Find where the given text appears and provide that cell's center as [x, y] coordinate. 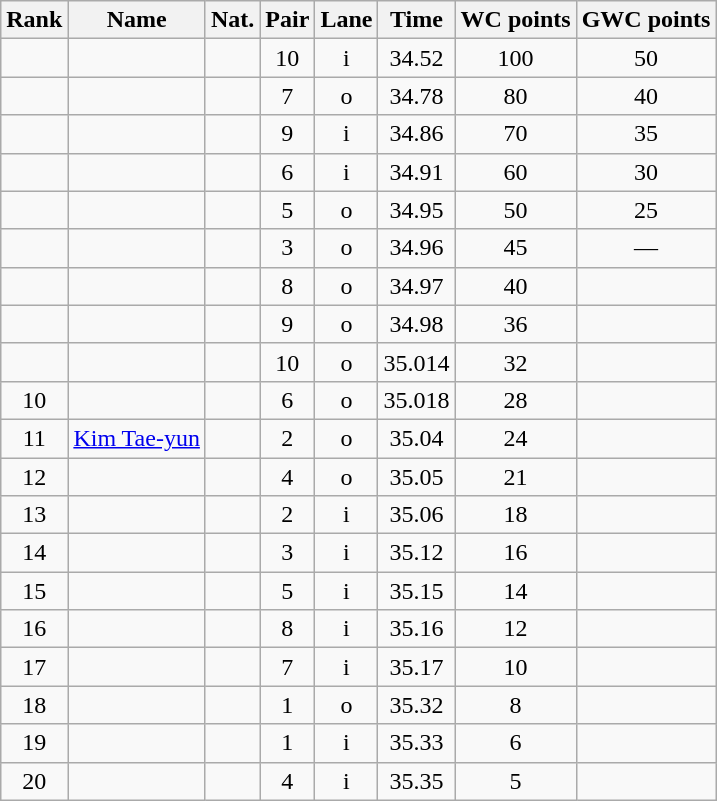
Name [137, 20]
34.98 [416, 324]
35.33 [416, 743]
25 [646, 210]
11 [34, 438]
28 [516, 400]
Time [416, 20]
Kim Tae-yun [137, 438]
35.06 [416, 515]
20 [34, 781]
35.014 [416, 362]
35.05 [416, 477]
32 [516, 362]
35 [646, 134]
15 [34, 591]
WC points [516, 20]
Rank [34, 20]
36 [516, 324]
60 [516, 172]
45 [516, 248]
21 [516, 477]
30 [646, 172]
34.78 [416, 96]
34.95 [416, 210]
— [646, 248]
Lane [346, 20]
35.15 [416, 591]
35.32 [416, 705]
Pair [288, 20]
35.018 [416, 400]
35.17 [416, 667]
35.04 [416, 438]
24 [516, 438]
35.35 [416, 781]
80 [516, 96]
17 [34, 667]
19 [34, 743]
35.12 [416, 553]
34.86 [416, 134]
35.16 [416, 629]
13 [34, 515]
100 [516, 58]
GWC points [646, 20]
Nat. [232, 20]
34.52 [416, 58]
34.91 [416, 172]
70 [516, 134]
34.96 [416, 248]
34.97 [416, 286]
